Find where the given text appears and provide that cell's center as (x, y) coordinate. 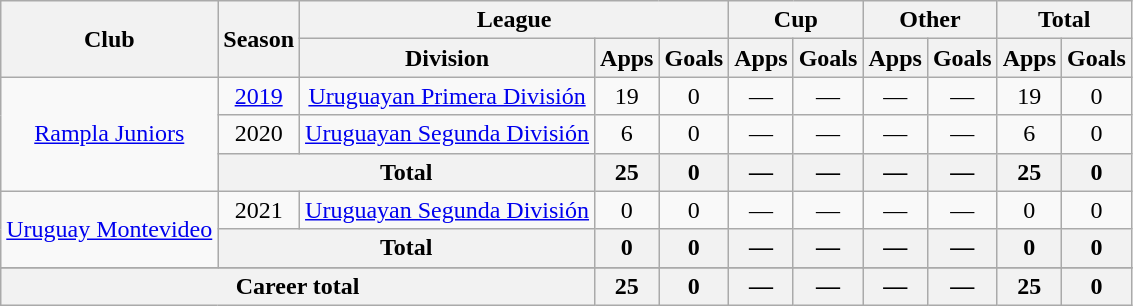
Season (259, 39)
Other (930, 20)
Cup (796, 20)
Rampla Juniors (110, 134)
Uruguayan Primera División (448, 96)
2021 (259, 210)
Club (110, 39)
Career total (298, 286)
Uruguay Montevideo (110, 229)
League (514, 20)
2020 (259, 134)
2019 (259, 96)
Division (448, 58)
